Identify which cell holds the provided text, then report its [X, Y] central coordinate. 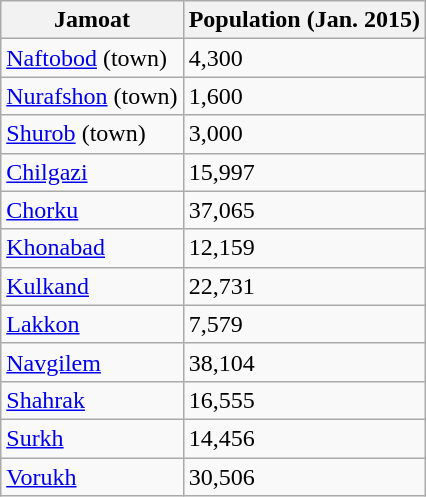
Shurob (town) [92, 134]
Chorku [92, 210]
Nurafshon (town) [92, 96]
37,065 [304, 210]
Chilgazi [92, 172]
30,506 [304, 477]
1,600 [304, 96]
3,000 [304, 134]
Jamoat [92, 20]
Khonabad [92, 248]
14,456 [304, 438]
16,555 [304, 400]
4,300 [304, 58]
15,997 [304, 172]
Surkh [92, 438]
Shahrak [92, 400]
Lakkon [92, 324]
Population (Jan. 2015) [304, 20]
7,579 [304, 324]
Kulkand [92, 286]
Navgilem [92, 362]
38,104 [304, 362]
12,159 [304, 248]
Naftobod (town) [92, 58]
Vorukh [92, 477]
22,731 [304, 286]
